Output the [x, y] coordinate of the center of the cell containing the given text.  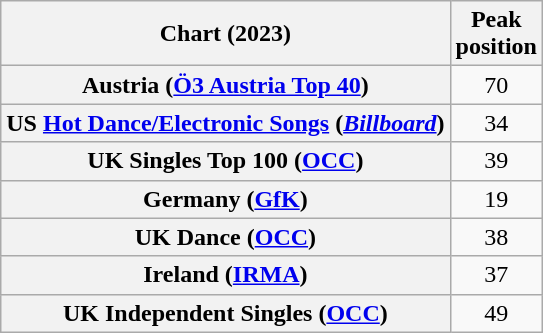
37 [496, 275]
Chart (2023) [226, 34]
Austria (Ö3 Austria Top 40) [226, 85]
34 [496, 123]
Peakposition [496, 34]
49 [496, 313]
Ireland (IRMA) [226, 275]
UK Singles Top 100 (OCC) [226, 161]
Germany (GfK) [226, 199]
US Hot Dance/Electronic Songs (Billboard) [226, 123]
UK Dance (OCC) [226, 237]
UK Independent Singles (OCC) [226, 313]
19 [496, 199]
39 [496, 161]
38 [496, 237]
70 [496, 85]
